Search for the cell housing the specified text and yield its [x, y] center coordinate. 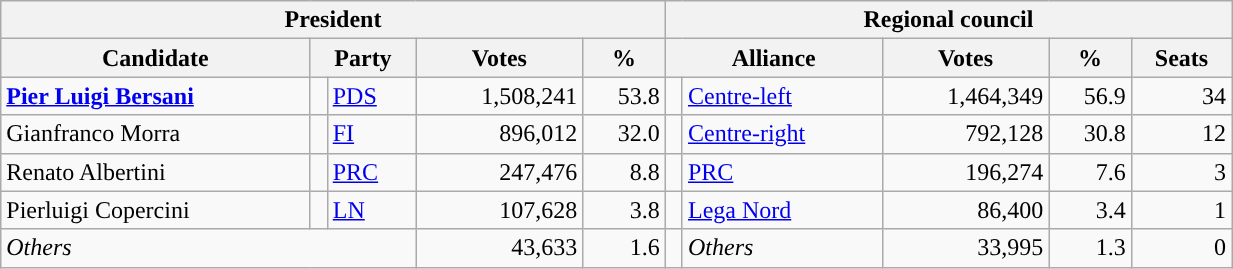
1 [1181, 210]
1.3 [1090, 248]
Seats [1181, 58]
196,274 [966, 172]
792,128 [966, 134]
896,012 [500, 134]
1.6 [624, 248]
Alliance [774, 58]
President [333, 20]
7.6 [1090, 172]
33,995 [966, 248]
LN [372, 210]
Regional council [948, 20]
Party [363, 58]
56.9 [1090, 96]
32.0 [624, 134]
Pier Luigi Bersani [156, 96]
1,464,349 [966, 96]
1,508,241 [500, 96]
Candidate [156, 58]
8.8 [624, 172]
3 [1181, 172]
3.8 [624, 210]
Lega Nord [782, 210]
Gianfranco Morra [156, 134]
30.8 [1090, 134]
PDS [372, 96]
0 [1181, 248]
12 [1181, 134]
FI [372, 134]
Centre-right [782, 134]
34 [1181, 96]
247,476 [500, 172]
43,633 [500, 248]
107,628 [500, 210]
3.4 [1090, 210]
86,400 [966, 210]
Centre-left [782, 96]
Pierluigi Copercini [156, 210]
53.8 [624, 96]
Renato Albertini [156, 172]
